Find where the given text appears and provide that cell's center as (x, y) coordinate. 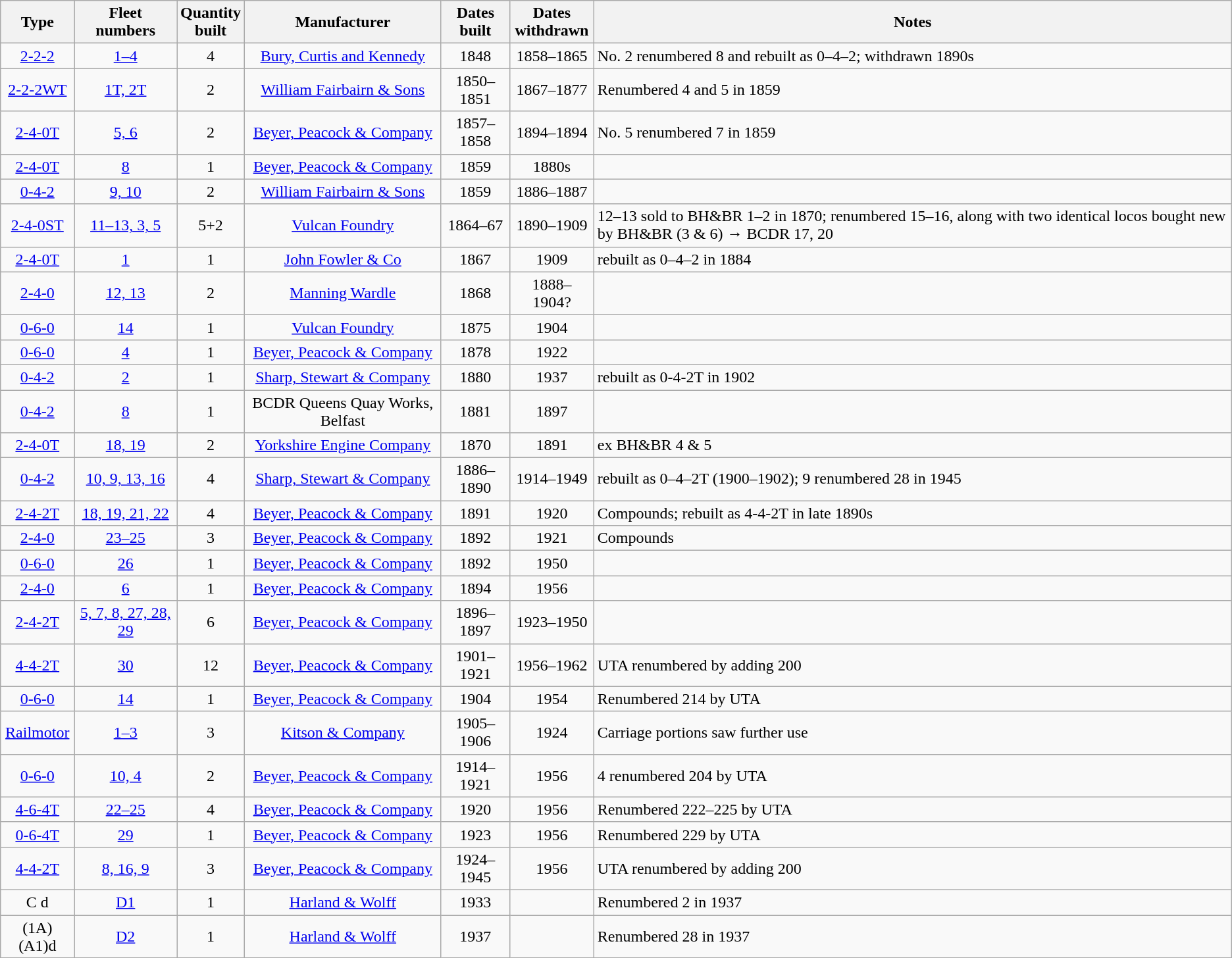
Yorkshire Engine Company (343, 445)
1894 (475, 588)
Compounds (912, 538)
18, 19 (126, 445)
1886–1890 (475, 479)
rebuilt as 0-4-2T in 1902 (912, 377)
Renumbered 2 in 1937 (912, 902)
Dateswithdrawn (552, 22)
rebuilt as 0–4–2 in 1884 (912, 259)
1894–1894 (552, 133)
1922 (552, 352)
1878 (475, 352)
Railmotor (38, 733)
1870 (475, 445)
1924–1945 (475, 869)
1880 (475, 377)
1914–1921 (475, 775)
1890–1909 (552, 225)
1905–1906 (475, 733)
1923 (475, 834)
Renumbered 4 and 5 in 1859 (912, 89)
Datesbuilt (475, 22)
4-6-4T (38, 809)
1886–1887 (552, 191)
No. 2 renumbered 8 and rebuilt as 0–4–2; withdrawn 1890s (912, 56)
(1A)(A1)d (38, 936)
1881 (475, 411)
1–3 (126, 733)
No. 5 renumbered 7 in 1859 (912, 133)
1950 (552, 563)
2-2-2 (38, 56)
10, 9, 13, 16 (126, 479)
1868 (475, 293)
1901–1921 (475, 665)
1914–1949 (552, 479)
1850–1851 (475, 89)
11–13, 3, 5 (126, 225)
12 (211, 665)
1923–1950 (552, 622)
Kitson & Company (343, 733)
12–13 sold to BH&BR 1–2 in 1870; renumbered 15–16, along with two identical locos bought new by BH&BR (3 & 6) → BCDR 17, 20 (912, 225)
ex BH&BR 4 & 5 (912, 445)
5+2 (211, 225)
1–4 (126, 56)
Renumbered 28 in 1937 (912, 936)
Quantitybuilt (211, 22)
0-6-4T (38, 834)
Renumbered 222–225 by UTA (912, 809)
Manufacturer (343, 22)
1880s (552, 166)
rebuilt as 0–4–2T (1900–1902); 9 renumbered 28 in 1945 (912, 479)
Manning Wardle (343, 293)
2-2-2WT (38, 89)
1T, 2T (126, 89)
9, 10 (126, 191)
22–25 (126, 809)
4 renumbered 204 by UTA (912, 775)
1933 (475, 902)
1848 (475, 56)
12, 13 (126, 293)
1888–1904? (552, 293)
Fleetnumbers (126, 22)
1867–1877 (552, 89)
BCDR Queens Quay Works, Belfast (343, 411)
Renumbered 229 by UTA (912, 834)
Type (38, 22)
2-4-0ST (38, 225)
1875 (475, 327)
1956–1962 (552, 665)
10, 4 (126, 775)
26 (126, 563)
1924 (552, 733)
John Fowler & Co (343, 259)
Renumbered 214 by UTA (912, 699)
1954 (552, 699)
23–25 (126, 538)
Notes (912, 22)
5, 7, 8, 27, 28, 29 (126, 622)
1864–67 (475, 225)
1867 (475, 259)
Bury, Curtis and Kennedy (343, 56)
5, 6 (126, 133)
D2 (126, 936)
30 (126, 665)
Carriage portions saw further use (912, 733)
C d (38, 902)
29 (126, 834)
1896–1897 (475, 622)
1921 (552, 538)
8, 16, 9 (126, 869)
Compounds; rebuilt as 4-4-2T in late 1890s (912, 513)
1897 (552, 411)
1909 (552, 259)
1858–1865 (552, 56)
D1 (126, 902)
18, 19, 21, 22 (126, 513)
1857–1858 (475, 133)
